Return the [X, Y] coordinate for the center point of the cell that contains the specified text.  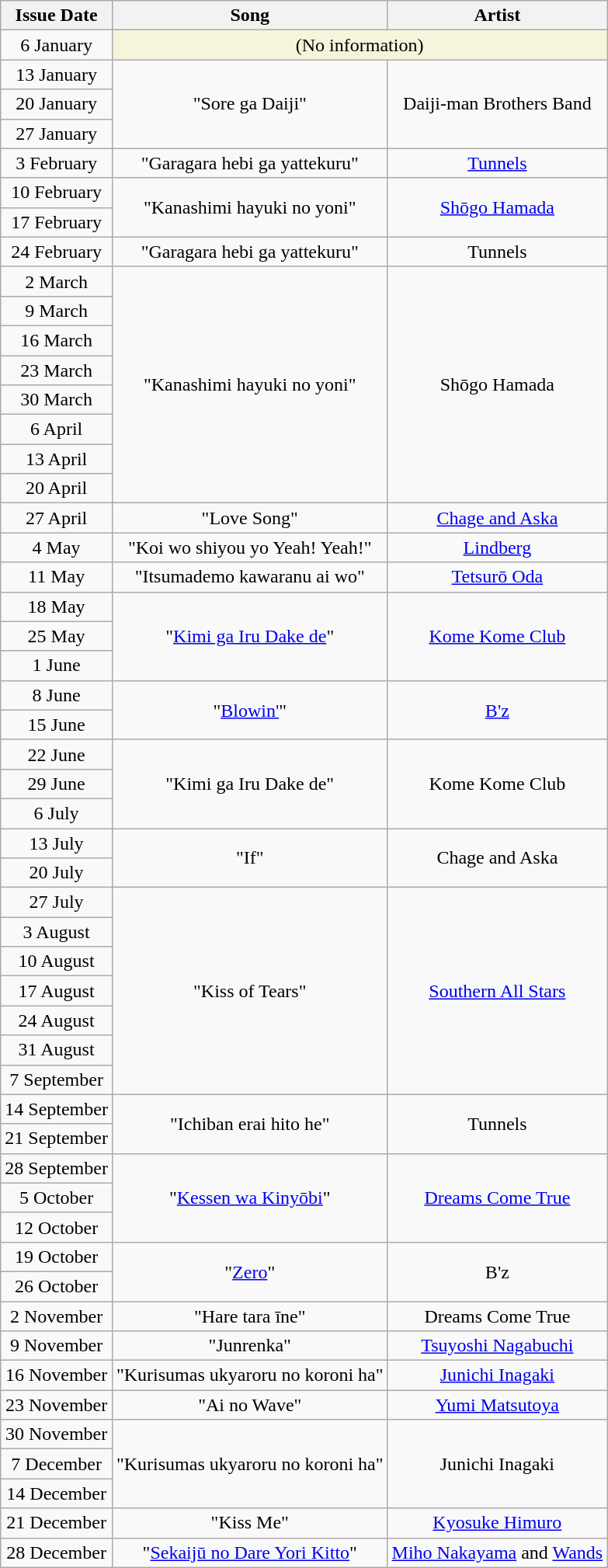
14 September [57, 1109]
(No information) [359, 45]
"Kiss Me" [250, 1523]
3 August [57, 932]
3 February [57, 163]
8 June [57, 695]
13 April [57, 459]
"Koi wo shiyou yo Yeah! Yeah!" [250, 548]
23 November [57, 1405]
7 September [57, 1080]
16 March [57, 340]
6 July [57, 813]
26 October [57, 1286]
31 August [57, 1050]
23 March [57, 370]
24 February [57, 252]
6 January [57, 45]
"Sekaijū no Dare Yori Kitto" [250, 1552]
20 July [57, 873]
24 August [57, 1020]
"Zero" [250, 1271]
"Hare tara īne" [250, 1316]
11 May [57, 577]
Lindberg [497, 548]
25 May [57, 636]
Song [250, 16]
"Itsumademo kawaranu ai wo" [250, 577]
Issue Date [57, 16]
"Junrenka" [250, 1346]
Tetsurō Oda [497, 577]
Tsuyoshi Nagabuchi [497, 1346]
1 June [57, 666]
"Ai no Wave" [250, 1405]
"Kessen wa Kinyōbi" [250, 1198]
2 March [57, 281]
14 December [57, 1493]
30 November [57, 1434]
28 December [57, 1552]
Yumi Matsutoya [497, 1405]
12 October [57, 1227]
22 June [57, 754]
"Kiss of Tears" [250, 991]
Kyosuke Himuro [497, 1523]
20 January [57, 104]
10 February [57, 193]
21 December [57, 1523]
10 August [57, 961]
"Love Song" [250, 518]
7 December [57, 1464]
"Sore ga Daiji" [250, 104]
"If" [250, 857]
15 June [57, 725]
2 November [57, 1316]
4 May [57, 548]
6 April [57, 429]
Miho Nakayama and Wands [497, 1552]
27 January [57, 134]
Artist [497, 16]
5 October [57, 1198]
20 April [57, 488]
21 September [57, 1139]
13 January [57, 75]
9 March [57, 311]
"Blowin'" [250, 710]
18 May [57, 607]
27 July [57, 902]
28 September [57, 1168]
Southern All Stars [497, 991]
16 November [57, 1375]
19 October [57, 1257]
17 August [57, 991]
13 July [57, 843]
"Ichiban erai hito he" [250, 1124]
9 November [57, 1346]
17 February [57, 222]
Daiji-man Brothers Band [497, 104]
29 June [57, 784]
27 April [57, 518]
30 March [57, 400]
